Extract the [x, y] coordinate from the center of the cell holding the provided text.  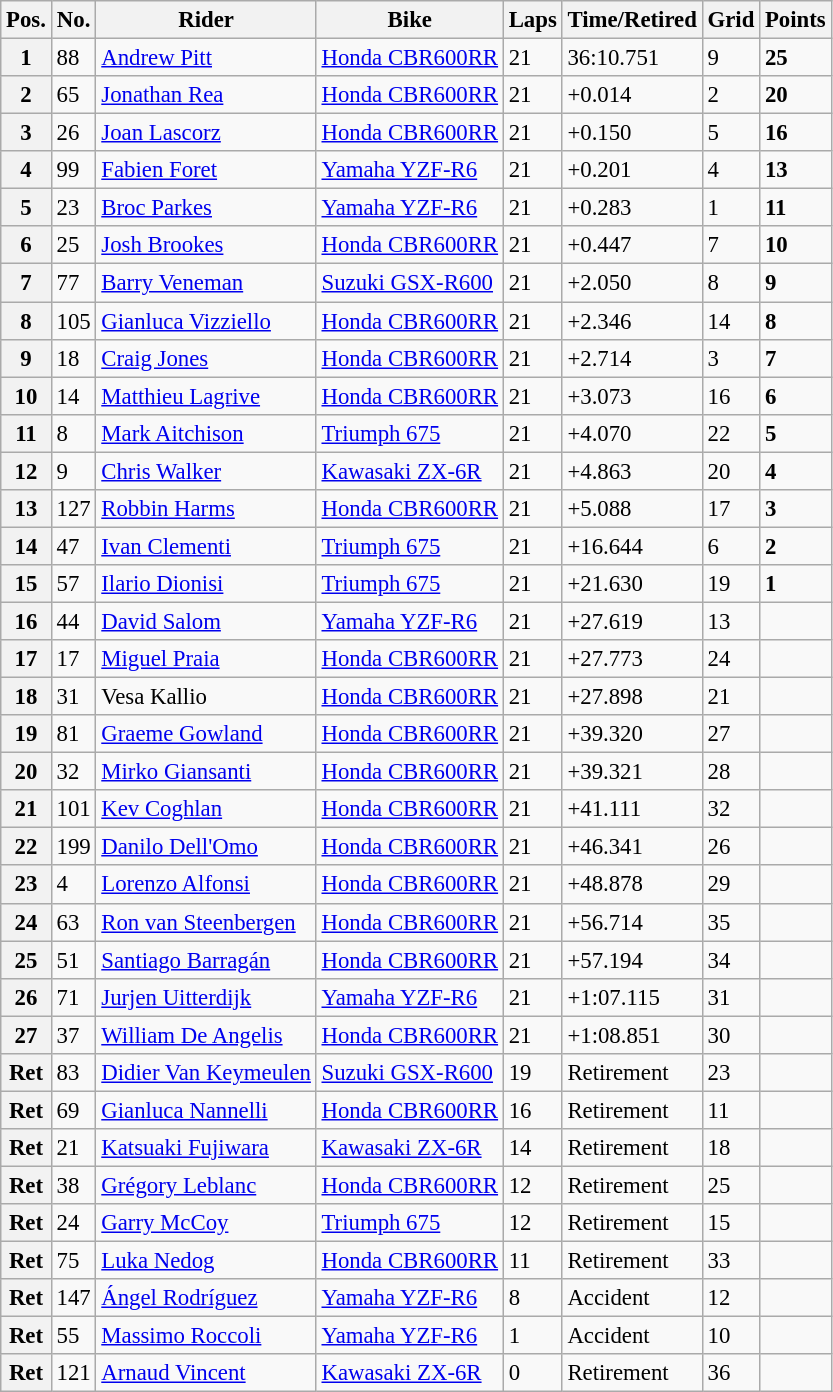
Massimo Roccoli [206, 1336]
51 [74, 960]
29 [730, 885]
36 [730, 1373]
37 [74, 1035]
+27.773 [632, 659]
+39.321 [632, 772]
Fabien Foret [206, 170]
57 [74, 584]
33 [730, 1261]
+5.088 [632, 509]
Grid [730, 20]
99 [74, 170]
88 [74, 58]
Danilo Dell'Omo [206, 847]
Chris Walker [206, 471]
Jurjen Uitterdijk [206, 997]
+0.283 [632, 208]
Time/Retired [632, 20]
199 [74, 847]
+39.320 [632, 734]
28 [730, 772]
Gianluca Vizziello [206, 321]
Josh Brookes [206, 245]
+46.341 [632, 847]
+1:08.851 [632, 1035]
Gianluca Nannelli [206, 1110]
+1:07.115 [632, 997]
Ivan Clementi [206, 546]
Points [796, 20]
Miguel Praia [206, 659]
55 [74, 1336]
Garry McCoy [206, 1223]
Pos. [26, 20]
121 [74, 1373]
+0.201 [632, 170]
Bike [410, 20]
47 [74, 546]
+0.014 [632, 95]
Mark Aitchison [206, 433]
75 [74, 1261]
+4.070 [632, 433]
127 [74, 509]
Vesa Kallio [206, 697]
77 [74, 283]
71 [74, 997]
35 [730, 922]
+57.194 [632, 960]
Craig Jones [206, 358]
0 [532, 1373]
Robbin Harms [206, 509]
Ron van Steenbergen [206, 922]
No. [74, 20]
Lorenzo Alfonsi [206, 885]
Santiago Barragán [206, 960]
Grégory Leblanc [206, 1185]
Kev Coghlan [206, 809]
+21.630 [632, 584]
34 [730, 960]
Didier Van Keymeulen [206, 1073]
Ilario Dionisi [206, 584]
30 [730, 1035]
65 [74, 95]
83 [74, 1073]
+48.878 [632, 885]
38 [74, 1185]
+4.863 [632, 471]
Ángel Rodríguez [206, 1298]
63 [74, 922]
+56.714 [632, 922]
David Salom [206, 621]
81 [74, 734]
+2.346 [632, 321]
Matthieu Lagrive [206, 396]
+2.714 [632, 358]
+16.644 [632, 546]
Broc Parkes [206, 208]
+27.619 [632, 621]
Mirko Giansanti [206, 772]
Andrew Pitt [206, 58]
Laps [532, 20]
William De Angelis [206, 1035]
Graeme Gowland [206, 734]
Katsuaki Fujiwara [206, 1148]
Luka Nedog [206, 1261]
105 [74, 321]
+27.898 [632, 697]
Rider [206, 20]
Joan Lascorz [206, 133]
69 [74, 1110]
Arnaud Vincent [206, 1373]
147 [74, 1298]
36:10.751 [632, 58]
+41.111 [632, 809]
44 [74, 621]
+0.150 [632, 133]
+3.073 [632, 396]
Barry Veneman [206, 283]
+0.447 [632, 245]
+2.050 [632, 283]
101 [74, 809]
Jonathan Rea [206, 95]
